Locate the cell with the specified text and output its [x, y] center coordinate. 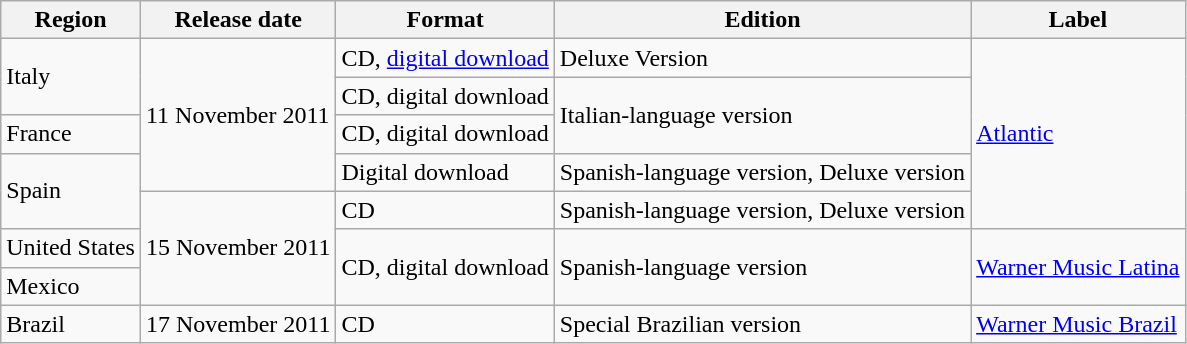
15 November 2011 [238, 248]
11 November 2011 [238, 115]
Deluxe Version [762, 58]
17 November 2011 [238, 324]
Warner Music Brazil [1078, 324]
Spanish-language version [762, 267]
Special Brazilian version [762, 324]
Format [445, 20]
Edition [762, 20]
Label [1078, 20]
Warner Music Latina [1078, 267]
Release date [238, 20]
Italy [71, 77]
Brazil [71, 324]
Atlantic [1078, 134]
France [71, 134]
Mexico [71, 286]
Digital download [445, 172]
Italian-language version [762, 115]
United States [71, 248]
Region [71, 20]
Spain [71, 191]
